Return (X, Y) of the center of cell containing provided text 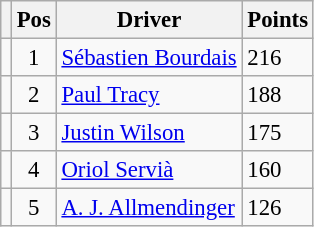
5 (34, 208)
160 (278, 170)
Justin Wilson (149, 133)
2 (34, 95)
Oriol Servià (149, 170)
Paul Tracy (149, 95)
Pos (34, 20)
1 (34, 58)
126 (278, 208)
Sébastien Bourdais (149, 58)
Points (278, 20)
175 (278, 133)
216 (278, 58)
3 (34, 133)
Driver (149, 20)
188 (278, 95)
4 (34, 170)
A. J. Allmendinger (149, 208)
